Locate the cell with the specified text and output its (x, y) center coordinate. 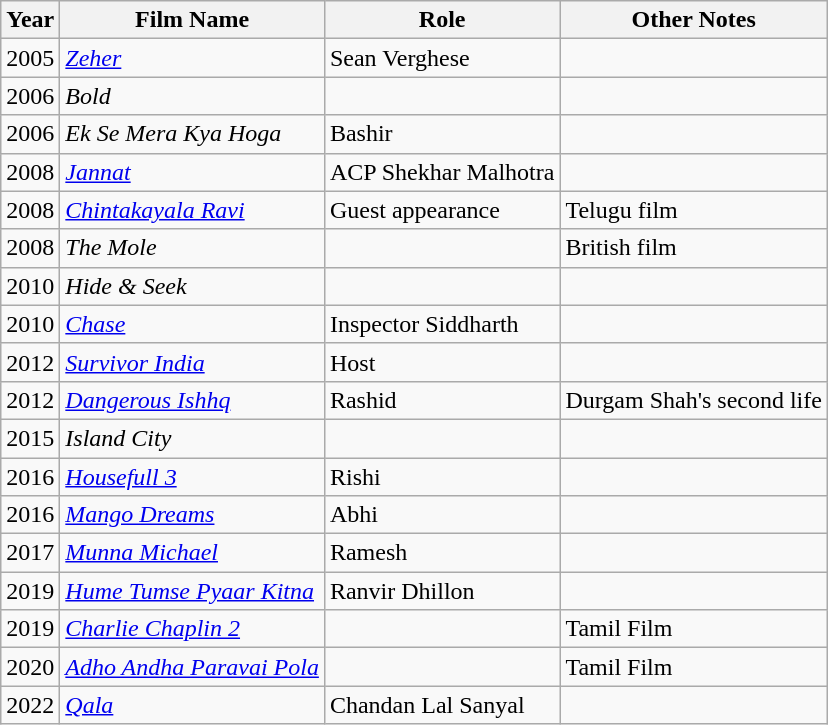
Abhi (442, 515)
ACP Shekhar Malhotra (442, 172)
British film (694, 248)
Survivor India (192, 362)
Chase (192, 324)
Role (442, 20)
Inspector Siddharth (442, 324)
2005 (30, 58)
Host (442, 362)
Sean Verghese (442, 58)
2022 (30, 705)
Qala (192, 705)
Film Name (192, 20)
Housefull 3 (192, 477)
Hide & Seek (192, 286)
Hume Tumse Pyaar Kitna (192, 591)
Rishi (442, 477)
The Mole (192, 248)
Chintakayala Ravi (192, 210)
Ramesh (442, 553)
Munna Michael (192, 553)
Adho Andha Paravai Pola (192, 667)
Bold (192, 96)
Guest appearance (442, 210)
Other Notes (694, 20)
Jannat (192, 172)
Durgam Shah's second life (694, 400)
Zeher (192, 58)
Year (30, 20)
Bashir (442, 134)
Telugu film (694, 210)
Island City (192, 438)
2017 (30, 553)
Ranvir Dhillon (442, 591)
Dangerous Ishhq (192, 400)
2015 (30, 438)
Rashid (442, 400)
Charlie Chaplin 2 (192, 629)
2020 (30, 667)
Chandan Lal Sanyal (442, 705)
Ek Se Mera Kya Hoga (192, 134)
Mango Dreams (192, 515)
